Find where the given text appears and provide that cell's center as [X, Y] coordinate. 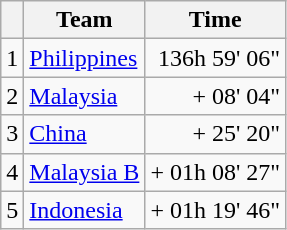
+ 25' 20" [216, 134]
2 [12, 96]
4 [12, 172]
1 [12, 58]
136h 59' 06" [216, 58]
Malaysia [84, 96]
Philippines [84, 58]
+ 01h 08' 27" [216, 172]
+ 08' 04" [216, 96]
Time [216, 20]
Malaysia B [84, 172]
5 [12, 210]
3 [12, 134]
China [84, 134]
Indonesia [84, 210]
Team [84, 20]
+ 01h 19' 46" [216, 210]
